Extract the [x, y] coordinate from the center of the cell holding the provided text.  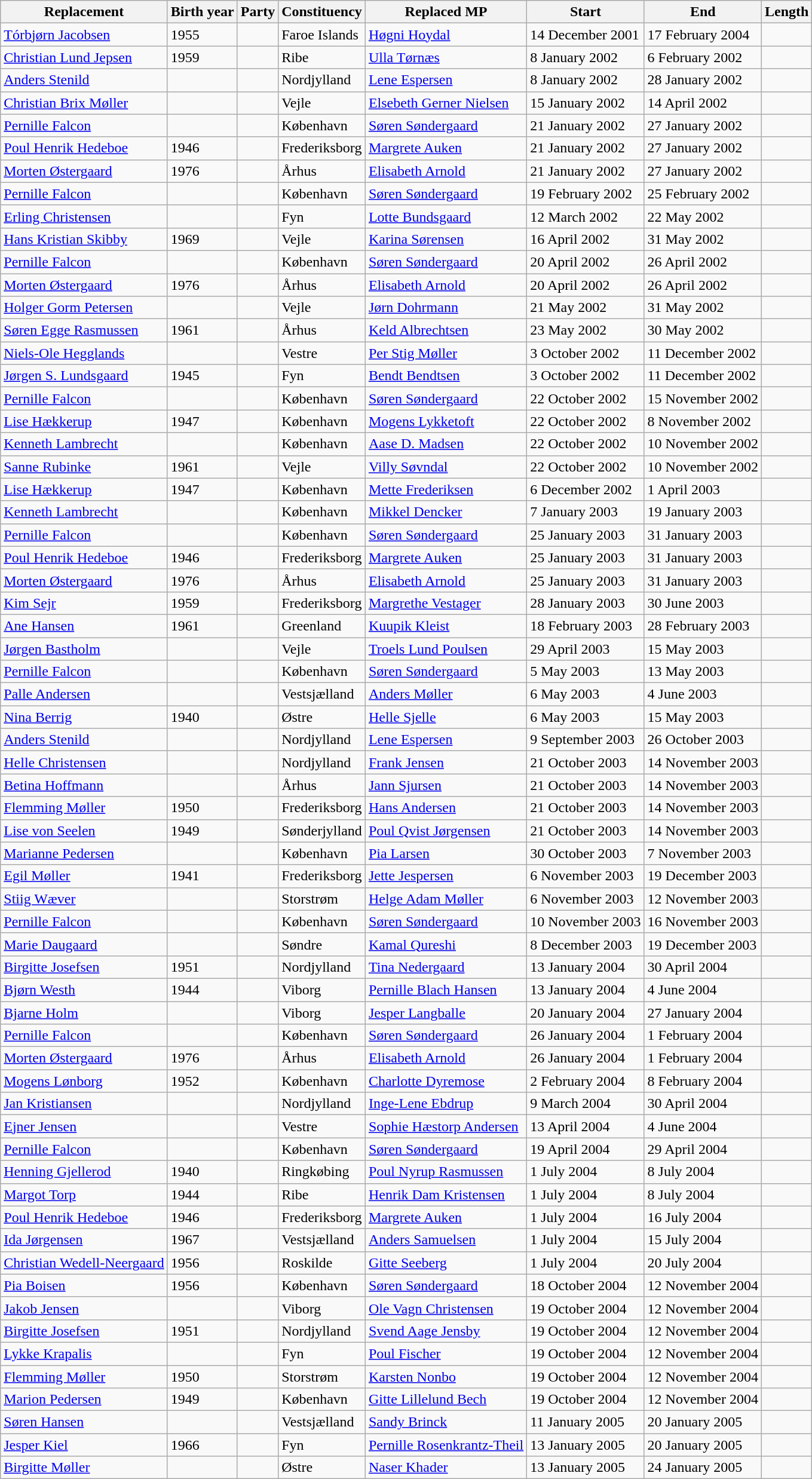
Kuupik Kleist [446, 626]
Jette Jespersen [446, 876]
30 May 2002 [703, 330]
Henning Gjellerod [84, 1172]
Høgni Hoydal [446, 35]
Constituency [322, 12]
8 November 2002 [703, 421]
Naser Khader [446, 1468]
Søren Hansen [84, 1422]
30 June 2003 [703, 603]
18 February 2003 [586, 626]
28 February 2003 [703, 626]
7 January 2003 [586, 512]
1941 [202, 876]
23 May 2002 [586, 330]
12 November 2003 [703, 899]
Mogens Lønborg [84, 1081]
Mikkel Dencker [446, 512]
Replaced MP [446, 12]
Mogens Lykketoft [446, 421]
7 November 2003 [703, 853]
Egil Møller [84, 876]
16 April 2002 [586, 239]
Gitte Lillelund Bech [446, 1400]
Frank Jensen [446, 763]
Tórbjørn Jacobsen [84, 35]
End [703, 12]
1966 [202, 1445]
Lise von Seelen [84, 831]
Jørn Dohrmann [446, 308]
13 May 2003 [703, 672]
Anders Samuelsen [446, 1240]
Anders Møller [446, 694]
Poul Nyrup Rasmussen [446, 1172]
Poul Qvist Jørgensen [446, 831]
Replacement [84, 12]
Ole Vagn Christensen [446, 1308]
Elsebeth Gerner Nielsen [446, 103]
Holger Gorm Petersen [84, 308]
Nina Berrig [84, 717]
Karsten Nonbo [446, 1376]
Lotte Bundsgaard [446, 216]
21 May 2002 [586, 308]
1945 [202, 376]
25 February 2002 [703, 194]
17 February 2004 [703, 35]
27 January 2004 [703, 1013]
Birth year [202, 12]
1955 [202, 35]
Gitte Seeberg [446, 1263]
Henrik Dam Kristensen [446, 1195]
Jørgen S. Lundsgaard [84, 376]
14 April 2002 [703, 103]
1967 [202, 1240]
Hans Andersen [446, 808]
11 January 2005 [586, 1422]
15 November 2002 [703, 399]
Pernille Rosenkrantz-Theil [446, 1445]
Jan Kristiansen [84, 1104]
4 June 2003 [703, 694]
Søren Egge Rasmussen [84, 330]
Karina Sørensen [446, 239]
Per Stig Møller [446, 353]
Helge Adam Møller [446, 899]
Christian Lund Jepsen [84, 57]
Sophie Hæstorp Andersen [446, 1126]
Charlotte Dyremose [446, 1081]
16 July 2004 [703, 1217]
Aase D. Madsen [446, 444]
20 July 2004 [703, 1263]
Pia Larsen [446, 853]
Birgitte Møller [84, 1468]
Søndre [322, 944]
Sandy Brinck [446, 1422]
1952 [202, 1081]
19 April 2004 [586, 1149]
Mette Frederiksen [446, 489]
Ejner Jensen [84, 1126]
19 January 2003 [703, 512]
Svend Aage Jensby [446, 1331]
24 January 2005 [703, 1468]
Jann Sjursen [446, 785]
15 January 2002 [586, 103]
Tina Nedergaard [446, 967]
20 January 2004 [586, 1013]
Bjørn Westh [84, 990]
8 February 2004 [703, 1081]
Greenland [322, 626]
Pia Boisen [84, 1285]
Christian Wedell-Neergaard [84, 1263]
1 April 2003 [703, 489]
14 December 2001 [586, 35]
29 April 2004 [703, 1149]
Margrethe Vestager [446, 603]
Jesper Kiel [84, 1445]
Betina Hoffmann [84, 785]
Faroe Islands [322, 35]
Party [258, 12]
Helle Christensen [84, 763]
Jesper Langballe [446, 1013]
Marianne Pedersen [84, 853]
Lykke Krapalis [84, 1354]
9 September 2003 [586, 740]
Palle Andersen [84, 694]
Pernille Blach Hansen [446, 990]
2 February 2004 [586, 1081]
22 May 2002 [703, 216]
10 November 2003 [586, 921]
Sanne Rubinke [84, 467]
Ulla Tørnæs [446, 57]
6 February 2002 [703, 57]
Roskilde [322, 1263]
Ringkøbing [322, 1172]
29 April 2003 [586, 648]
18 October 2004 [586, 1285]
Marie Daugaard [84, 944]
28 January 2002 [703, 80]
Kim Sejr [84, 603]
28 January 2003 [586, 603]
1969 [202, 239]
Troels Lund Poulsen [446, 648]
Bendt Bendtsen [446, 376]
5 May 2003 [586, 672]
Length [786, 12]
Margot Torp [84, 1195]
Niels-Ole Hegglands [84, 353]
Poul Fischer [446, 1354]
Villy Søvndal [446, 467]
12 March 2002 [586, 216]
Start [586, 12]
13 April 2004 [586, 1126]
Ida Jørgensen [84, 1240]
Marion Pedersen [84, 1400]
Keld Albrechtsen [446, 330]
Jakob Jensen [84, 1308]
Bjarne Holm [84, 1013]
Ane Hansen [84, 626]
Erling Christensen [84, 216]
Stiig Wæver [84, 899]
Sønderjylland [322, 831]
6 December 2002 [586, 489]
Jørgen Bastholm [84, 648]
19 February 2002 [586, 194]
Christian Brix Møller [84, 103]
9 March 2004 [586, 1104]
16 November 2003 [703, 921]
Hans Kristian Skibby [84, 239]
Inge-Lene Ebdrup [446, 1104]
26 October 2003 [703, 740]
Kamal Qureshi [446, 944]
30 October 2003 [586, 853]
Helle Sjelle [446, 717]
15 July 2004 [703, 1240]
8 December 2003 [586, 944]
